Determine the [X, Y] coordinate at the center of the cell enclosing the given text.  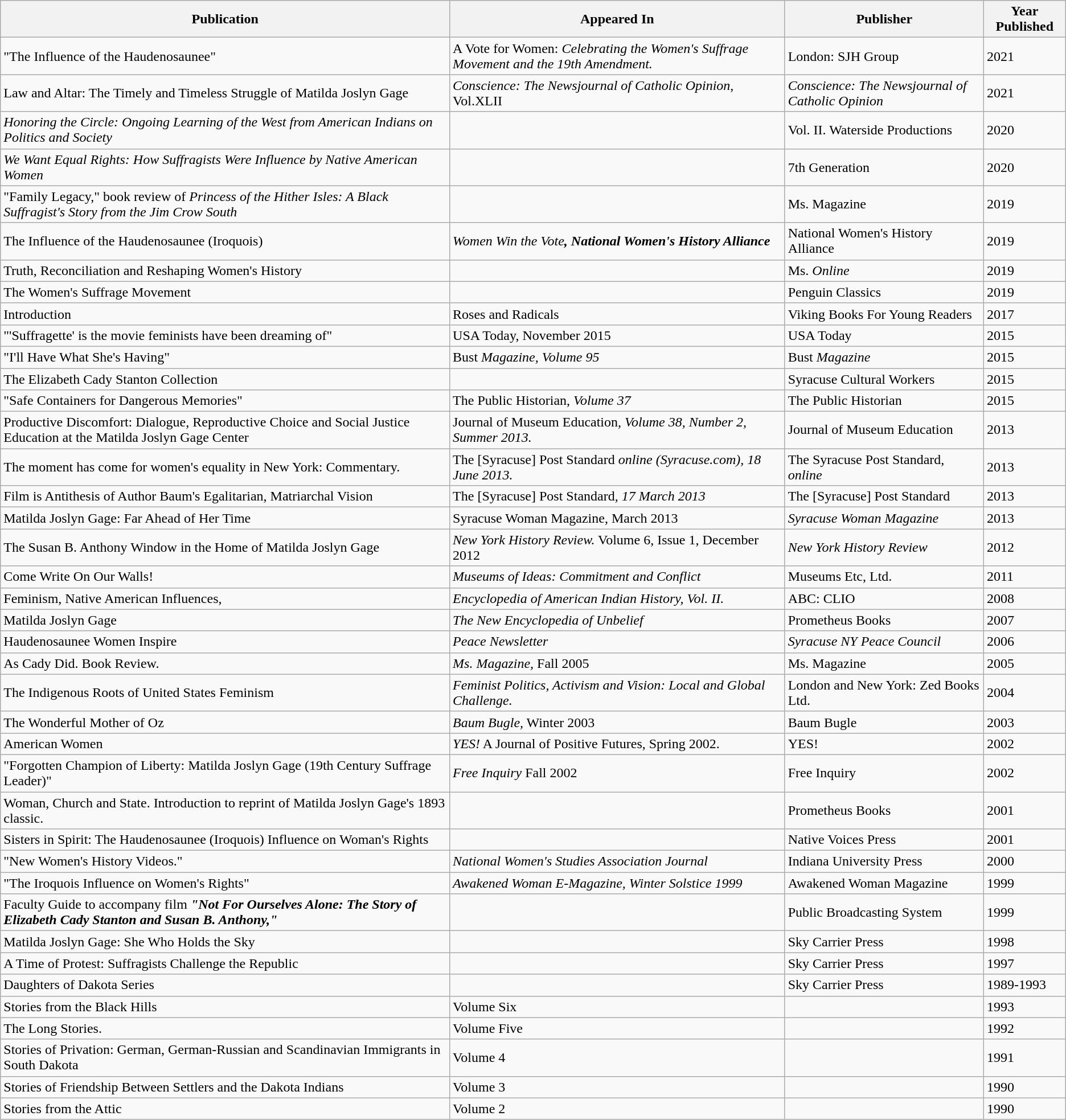
2006 [1024, 642]
Free Inquiry Fall 2002 [617, 773]
Matilda Joslyn Gage: She Who Holds the Sky [225, 942]
Stories of Friendship Between Settlers and the Dakota Indians [225, 1087]
Baum Bugle [884, 722]
Syracuse NY Peace Council [884, 642]
The Syracuse Post Standard, online [884, 467]
Peace Newsletter [617, 642]
Free Inquiry [884, 773]
Matilda Joslyn Gage [225, 620]
Public Broadcasting System [884, 912]
Native Voices Press [884, 840]
The Elizabeth Cady Stanton Collection [225, 379]
Productive Discomfort: Dialogue, Reproductive Choice and Social Justice Education at the Matilda Joslyn Gage Center [225, 430]
1997 [1024, 963]
Stories from the Attic [225, 1109]
Volume Five [617, 1028]
1993 [1024, 1007]
Conscience: The Newsjournal of Catholic Opinion, Vol.XLII [617, 93]
Introduction [225, 314]
"Family Legacy," book review of Princess of the Hither Isles: A Black Suffragist's Story from the Jim Crow South [225, 204]
New York History Review [884, 548]
A Time of Protest: Suffragists Challenge the Republic [225, 963]
2004 [1024, 692]
Haudenosaunee Women Inspire [225, 642]
Come Write On Our Walls! [225, 577]
2017 [1024, 314]
"New Women's History Videos." [225, 861]
2011 [1024, 577]
2008 [1024, 598]
1989-1993 [1024, 985]
2007 [1024, 620]
USA Today, November 2015 [617, 335]
Sisters in Spirit: The Haudenosaunee (Iroquois) Influence on Woman's Rights [225, 840]
YES! [884, 744]
"The Iroquois Influence on Women's Rights" [225, 883]
Volume 4 [617, 1058]
Bust Magazine, Volume 95 [617, 357]
Baum Bugle, Winter 2003 [617, 722]
London and New York: Zed Books Ltd. [884, 692]
1998 [1024, 942]
Appeared In [617, 19]
Truth, Reconciliation and Reshaping Women's History [225, 270]
Honoring the Circle: Ongoing Learning of the West from American Indians on Politics and Society [225, 130]
The [Syracuse] Post Standard [884, 497]
Awakened Woman Magazine [884, 883]
Faculty Guide to accompany film "Not For Ourselves Alone: The Story of Elizabeth Cady Stanton and Susan B. Anthony," [225, 912]
Ms. Magazine, Fall 2005 [617, 663]
Syracuse Woman Magazine [884, 518]
Women Win the Vote, National Women's History Alliance [617, 241]
Bust Magazine [884, 357]
The Susan B. Anthony Window in the Home of Matilda Joslyn Gage [225, 548]
Stories of Privation: German, German-Russian and Scandinavian Immigrants in South Dakota [225, 1058]
"Forgotten Champion of Liberty: Matilda Joslyn Gage (19th Century Suffrage Leader)" [225, 773]
Museums of Ideas: Commitment and Conflict [617, 577]
Penguin Classics [884, 292]
As Cady Did. Book Review. [225, 663]
"Safe Containers for Dangerous Memories" [225, 401]
Law and Altar: The Timely and Timeless Struggle of Matilda Joslyn Gage [225, 93]
The [Syracuse] Post Standard, 17 March 2013 [617, 497]
The Wonderful Mother of Oz [225, 722]
The Influence of the Haudenosaunee (Iroquois) [225, 241]
Awakened Woman E-Magazine, Winter Solstice 1999 [617, 883]
Encyclopedia of American Indian History, Vol. II. [617, 598]
7th Generation [884, 167]
2003 [1024, 722]
Publication [225, 19]
The Long Stories. [225, 1028]
Matilda Joslyn Gage: Far Ahead of Her Time [225, 518]
Viking Books For Young Readers [884, 314]
Publisher [884, 19]
"'Suffragette' is the movie feminists have been dreaming of" [225, 335]
Journal of Museum Education [884, 430]
2000 [1024, 861]
The [Syracuse] Post Standard online (Syracuse.com), 18 June 2013. [617, 467]
The Public Historian [884, 401]
Volume Six [617, 1007]
Year Published [1024, 19]
The moment has come for women's equality in New York: Commentary. [225, 467]
Stories from the Black Hills [225, 1007]
Conscience: The Newsjournal of Catholic Opinion [884, 93]
Feminism, Native American Influences, [225, 598]
YES! A Journal of Positive Futures, Spring 2002. [617, 744]
USA Today [884, 335]
Indiana University Press [884, 861]
National Women's History Alliance [884, 241]
The Women's Suffrage Movement [225, 292]
1991 [1024, 1058]
A Vote for Women: Celebrating the Women's Suffrage Movement and the 19th Amendment. [617, 56]
Syracuse Woman Magazine, March 2013 [617, 518]
Vol. II. Waterside Productions [884, 130]
Feminist Politics, Activism and Vision: Local and Global Challenge. [617, 692]
National Women's Studies Association Journal [617, 861]
"I'll Have What She's Having" [225, 357]
Film is Antithesis of Author Baum's Egalitarian, Matriarchal Vision [225, 497]
American Women [225, 744]
The Public Historian, Volume 37 [617, 401]
2005 [1024, 663]
"The Influence of the Haudenosaunee" [225, 56]
Journal of Museum Education, Volume 38, Number 2, Summer 2013. [617, 430]
Roses and Radicals [617, 314]
Volume 3 [617, 1087]
Daughters of Dakota Series [225, 985]
Ms. Online [884, 270]
The New Encyclopedia of Unbelief [617, 620]
ABC: CLIO [884, 598]
1992 [1024, 1028]
Woman, Church and State. Introduction to reprint of Matilda Joslyn Gage's 1893 classic. [225, 810]
New York History Review. Volume 6, Issue 1, December 2012 [617, 548]
Syracuse Cultural Workers [884, 379]
We Want Equal Rights: How Suffragists Were Influence by Native American Women [225, 167]
London: SJH Group [884, 56]
The Indigenous Roots of United States Feminism [225, 692]
Museums Etc, Ltd. [884, 577]
2012 [1024, 548]
Volume 2 [617, 1109]
